Identify which cell holds the provided text, then report its [x, y] central coordinate. 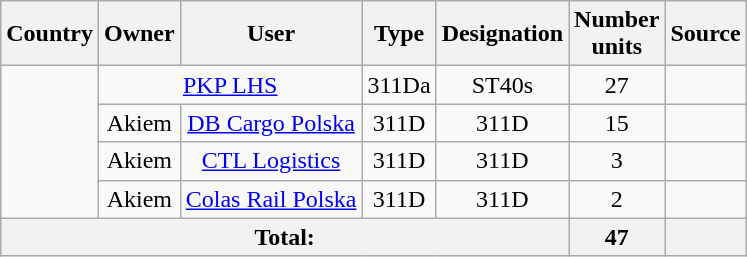
Owner [139, 34]
User [271, 34]
Designation [502, 34]
2 [617, 199]
DB Cargo Polska [271, 123]
ST40s [502, 85]
CTL Logistics [271, 161]
Source [706, 34]
27 [617, 85]
Numberunits [617, 34]
3 [617, 161]
Colas Rail Polska [271, 199]
Country [50, 34]
47 [617, 237]
PKP LHS [230, 85]
15 [617, 123]
Total: [285, 237]
Type [399, 34]
311Da [399, 85]
